Search for the cell housing the specified text and yield its (X, Y) center coordinate. 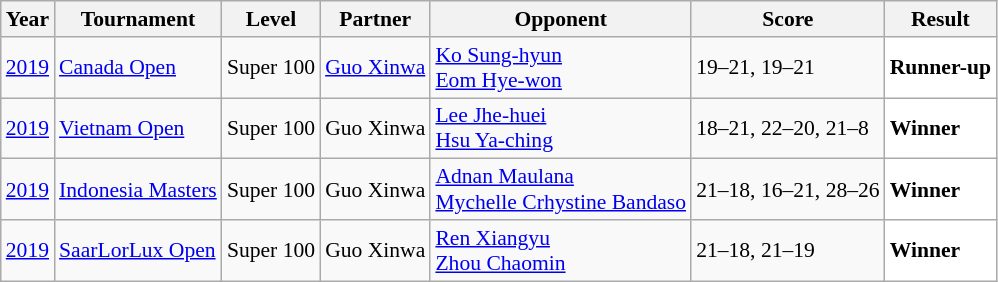
Score (788, 19)
Opponent (560, 19)
Indonesia Masters (138, 190)
Adnan Maulana Mychelle Crhystine Bandaso (560, 190)
Lee Jhe-huei Hsu Ya-ching (560, 128)
Result (940, 19)
Ko Sung-hyun Eom Hye-won (560, 68)
Tournament (138, 19)
Ren Xiangyu Zhou Chaomin (560, 250)
SaarLorLux Open (138, 250)
21–18, 21–19 (788, 250)
21–18, 16–21, 28–26 (788, 190)
Runner-up (940, 68)
19–21, 19–21 (788, 68)
18–21, 22–20, 21–8 (788, 128)
Canada Open (138, 68)
Partner (375, 19)
Year (28, 19)
Vietnam Open (138, 128)
Level (271, 19)
